From the cell containing the given text, extract its center point as [x, y] coordinate. 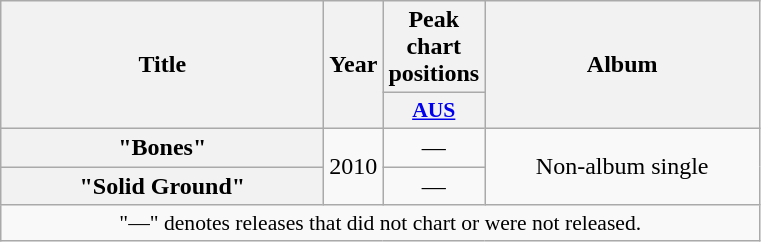
Title [162, 65]
Peak chart positions [434, 47]
Non-album single [622, 166]
"—" denotes releases that did not chart or were not released. [380, 223]
Album [622, 65]
Year [354, 65]
2010 [354, 166]
AUS [434, 111]
"Solid Ground" [162, 185]
"Bones" [162, 147]
